Search for the cell housing the specified text and yield its (x, y) center coordinate. 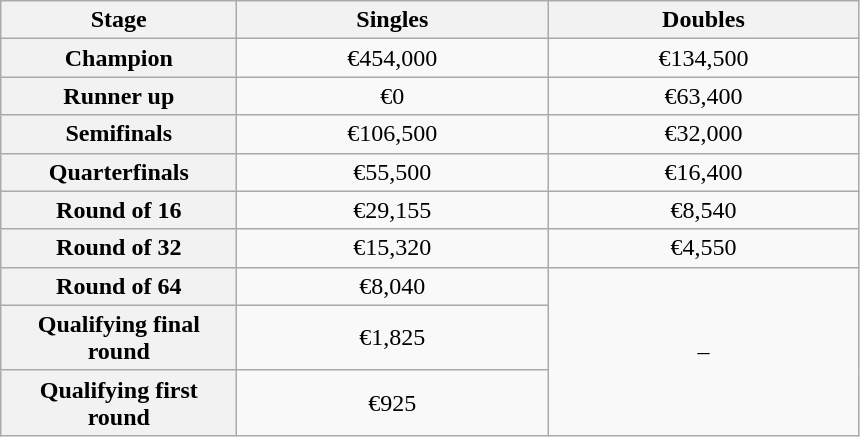
€8,540 (704, 210)
€63,400 (704, 96)
– (704, 351)
€134,500 (704, 58)
Round of 64 (119, 286)
€55,500 (392, 172)
€4,550 (704, 248)
Quarterfinals (119, 172)
€16,400 (704, 172)
€925 (392, 402)
Qualifying first round (119, 402)
Singles (392, 20)
€32,000 (704, 134)
Round of 32 (119, 248)
Qualifying final round (119, 338)
€15,320 (392, 248)
Stage (119, 20)
€106,500 (392, 134)
Champion (119, 58)
€0 (392, 96)
€8,040 (392, 286)
€29,155 (392, 210)
Runner up (119, 96)
€1,825 (392, 338)
€454,000 (392, 58)
Round of 16 (119, 210)
Doubles (704, 20)
Semifinals (119, 134)
